Provide the [x, y] coordinate of the cell's center where the given text is located.  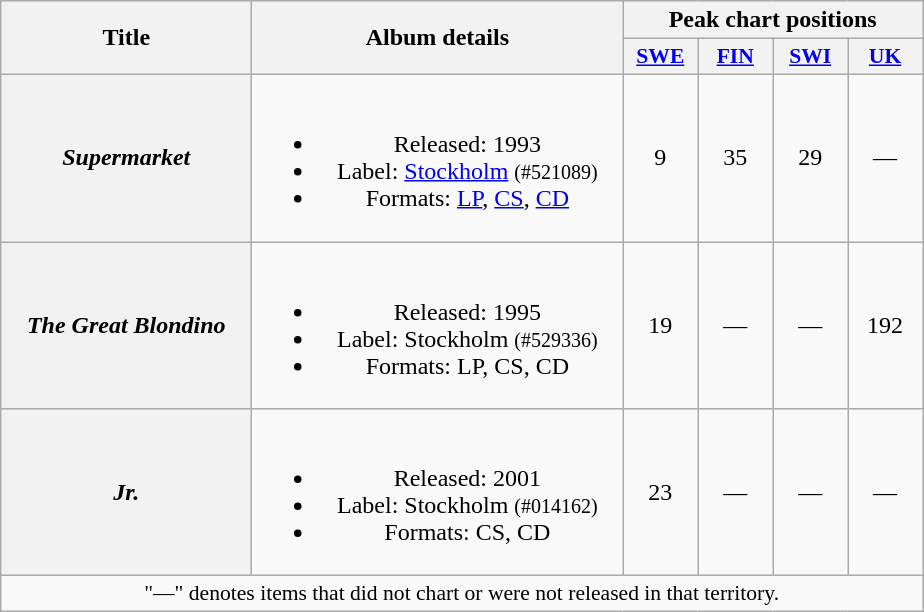
23 [660, 492]
Released: 1993Label: Stockholm (#521089)Formats: LP, CS, CD [438, 158]
35 [736, 158]
UK [886, 57]
SWI [810, 57]
The Great Blondino [126, 326]
Supermarket [126, 158]
19 [660, 326]
Album details [438, 38]
Released: 1995Label: Stockholm (#529336)Formats: LP, CS, CD [438, 326]
Title [126, 38]
Released: 2001Label: Stockholm (#014162)Formats: CS, CD [438, 492]
29 [810, 158]
FIN [736, 57]
9 [660, 158]
Jr. [126, 492]
"—" denotes items that did not chart or were not released in that territory. [462, 594]
Peak chart positions [773, 20]
192 [886, 326]
SWE [660, 57]
